Return the (x, y) coordinate for the center point of the cell that contains the specified text.  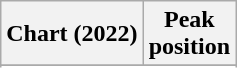
Peakposition (189, 34)
Chart (2022) (72, 34)
